For the text-containing cell, return its midpoint in (X, Y) coordinate format. 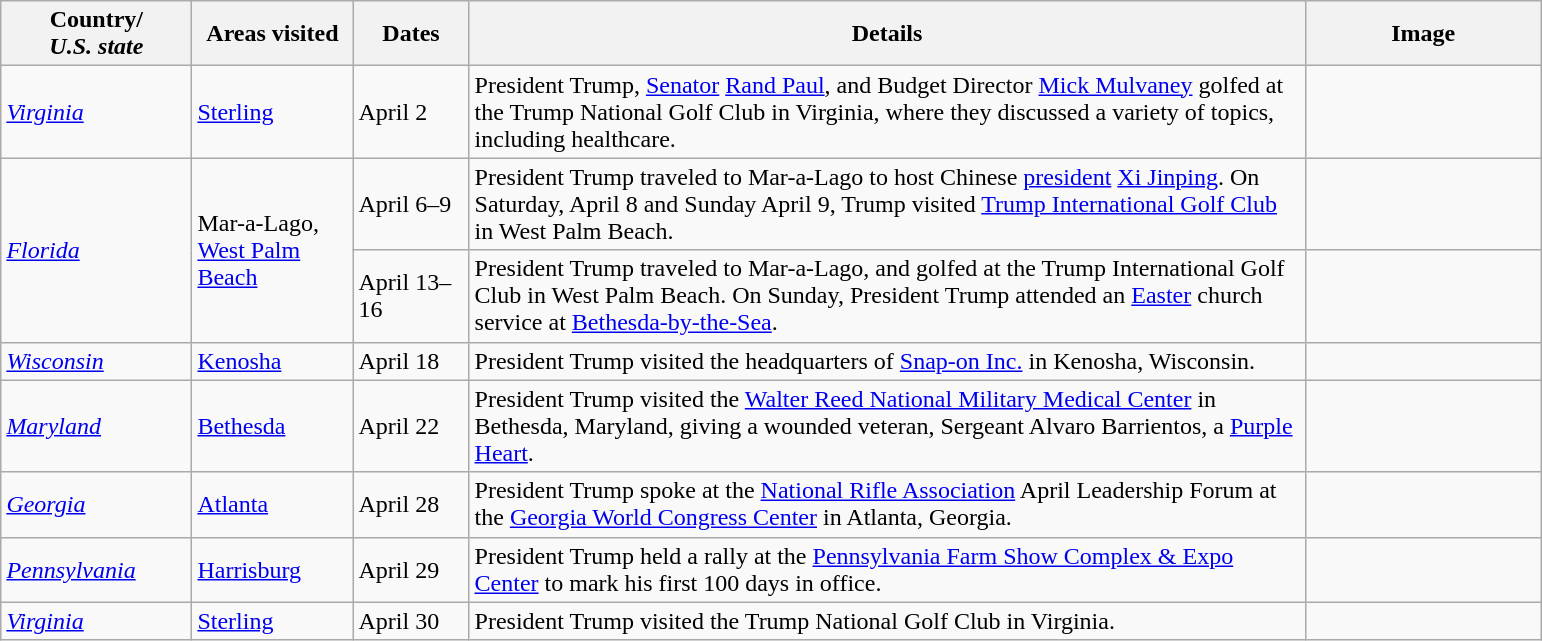
April 18 (411, 361)
Kenosha (272, 361)
President Trump visited the Trump National Golf Club in Virginia. (887, 621)
Mar-a-Lago, West Palm Beach (272, 250)
Wisconsin (96, 361)
President Trump spoke at the National Rifle Association April Leadership Forum at the Georgia World Congress Center in Atlanta, Georgia. (887, 504)
April 29 (411, 570)
Maryland (96, 426)
April 30 (411, 621)
Dates (411, 34)
Image (1423, 34)
Atlanta (272, 504)
April 28 (411, 504)
April 6–9 (411, 204)
Bethesda (272, 426)
Pennsylvania (96, 570)
April 13–16 (411, 296)
Country/U.S. state (96, 34)
Areas visited (272, 34)
Georgia (96, 504)
Details (887, 34)
Florida (96, 250)
President Trump visited the headquarters of Snap-on Inc. in Kenosha, Wisconsin. (887, 361)
President Trump held a rally at the Pennsylvania Farm Show Complex & Expo Center to mark his first 100 days in office. (887, 570)
April 2 (411, 112)
April 22 (411, 426)
Harrisburg (272, 570)
